Output the [X, Y] coordinate of the center of the cell containing the given text.  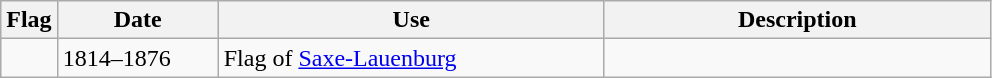
Flag [29, 20]
Date [138, 20]
Flag of Saxe-Lauenburg [411, 58]
Description [797, 20]
1814–1876 [138, 58]
Use [411, 20]
